Locate the cell with the specified text and output its [x, y] center coordinate. 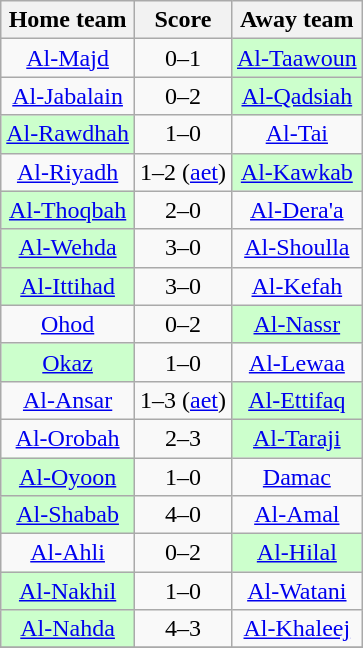
1–3 (aet) [182, 400]
Al-Oyoon [68, 477]
1–2 (aet) [182, 172]
Al-Thoqbah [68, 210]
Al-Kawkab [296, 172]
4–3 [182, 629]
2–3 [182, 438]
Al-Watani [296, 591]
Al-Shabab [68, 515]
Score [182, 20]
Okaz [68, 362]
Al-Nahda [68, 629]
Al-Nassr [296, 324]
Al-Hilal [296, 553]
Al-Riyadh [68, 172]
Away team [296, 20]
Al-Nakhil [68, 591]
Al-Taawoun [296, 58]
Home team [68, 20]
Al-Rawdhah [68, 134]
Al-Taraji [296, 438]
Al-Dera'a [296, 210]
Al-Kefah [296, 286]
Al-Wehda [68, 248]
Al-Majd [68, 58]
Al-Jabalain [68, 96]
4–0 [182, 515]
Al-Qadsiah [296, 96]
Al-Ettifaq [296, 400]
Al-Orobah [68, 438]
Al-Lewaa [296, 362]
Al-Amal [296, 515]
Al-Ahli [68, 553]
Al-Shoulla [296, 248]
Damac [296, 477]
Ohod [68, 324]
Al-Ittihad [68, 286]
0–1 [182, 58]
2–0 [182, 210]
Al-Ansar [68, 400]
Al-Tai [296, 134]
Al-Khaleej [296, 629]
